For the text-containing cell, return its midpoint in (X, Y) coordinate format. 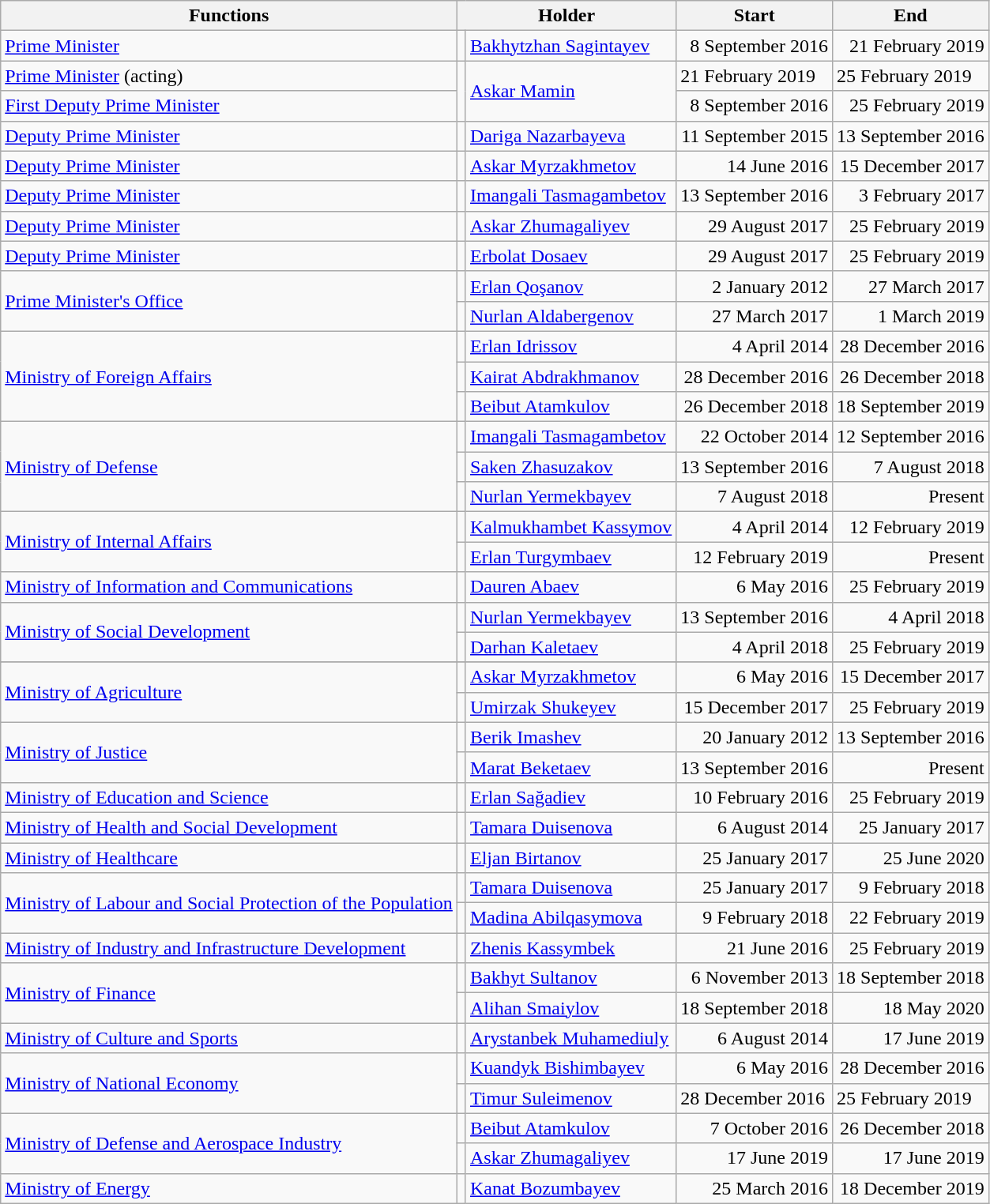
12 September 2016 (911, 437)
Erlan Qoşanov (570, 286)
Askar Mamin (570, 91)
21 June 2016 (755, 948)
Nurlan Aldabergenov (570, 316)
Saken Zhasuzakov (570, 467)
10 February 2016 (755, 797)
Erlan Idrissov (570, 346)
Prime Minister's Office (229, 301)
3 February 2017 (911, 196)
25 March 2016 (755, 1188)
Alihan Smaiylov (570, 1008)
25 June 2020 (911, 857)
22 October 2014 (755, 437)
14 June 2016 (755, 166)
Erlan Sağadiev (570, 797)
18 September 2019 (911, 407)
Dauren Abaev (570, 587)
6 November 2013 (755, 978)
Timur Suleimenov (570, 1098)
Ministry of Culture and Sports (229, 1038)
Ministry of Defense and Aerospace Industry (229, 1143)
Prime Minister (acting) (229, 76)
First Deputy Prime Minister (229, 106)
Kuandyk Bishimbayev (570, 1068)
Kanat Bozumbayev (570, 1188)
2 January 2012 (755, 286)
Ministry of Foreign Affairs (229, 376)
Ministry of National Economy (229, 1083)
Ministry of Health and Social Development (229, 827)
Ministry of Education and Science (229, 797)
Ministry of Justice (229, 752)
Zhenis Kassymbek (570, 948)
Ministry of Labour and Social Protection of the Population (229, 903)
Ministry of Information and Communications (229, 587)
Umirzak Shukeyev (570, 707)
Arystanbek Muhamediuly (570, 1038)
18 May 2020 (911, 1008)
Eljan Birtanov (570, 857)
Dariga Nazarbayeva (570, 136)
11 September 2015 (755, 136)
Ministry of Finance (229, 993)
Ministry of Energy (229, 1188)
Kalmukhambet Kassymov (570, 527)
Berik Imashev (570, 737)
Bakhyt Sultanov (570, 978)
Ministry of Internal Affairs (229, 542)
Erlan Turgymbaev (570, 557)
Ministry of Social Development (229, 632)
Prime Minister (229, 46)
Holder (566, 16)
1 March 2019 (911, 316)
Kairat Abdrakhmanov (570, 377)
Ministry of Defense (229, 467)
22 February 2019 (911, 918)
Functions (229, 16)
Darhan Kaletaev (570, 647)
7 October 2016 (755, 1128)
Ministry of Agriculture (229, 692)
Start (755, 16)
Bakhytzhan Sagintayev (570, 46)
Marat Beketaev (570, 767)
Ministry of Industry and Infrastructure Development (229, 948)
Madina Abilqasymova (570, 918)
End (911, 16)
Erbolat Dosaev (570, 256)
Ministry of Healthcare (229, 857)
20 January 2012 (755, 737)
18 December 2019 (911, 1188)
